From the cell containing the given text, extract its center point as [x, y] coordinate. 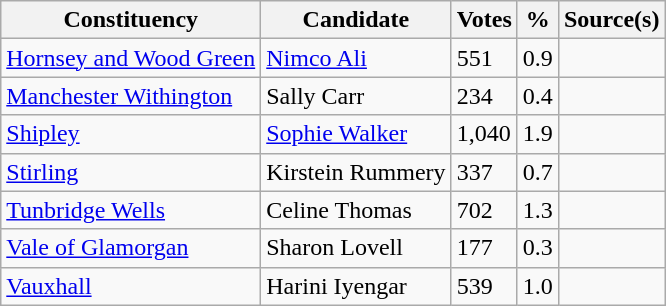
Tunbridge Wells [131, 210]
551 [484, 58]
0.4 [538, 96]
Vale of Glamorgan [131, 248]
0.3 [538, 248]
234 [484, 96]
Kirstein Rummery [356, 172]
0.7 [538, 172]
Harini Iyengar [356, 286]
% [538, 20]
1.9 [538, 134]
Manchester Withington [131, 96]
Sharon Lovell [356, 248]
177 [484, 248]
Nimco Ali [356, 58]
1.3 [538, 210]
Source(s) [612, 20]
Votes [484, 20]
Sophie Walker [356, 134]
Candidate [356, 20]
Vauxhall [131, 286]
1.0 [538, 286]
337 [484, 172]
Stirling [131, 172]
0.9 [538, 58]
Shipley [131, 134]
Celine Thomas [356, 210]
Sally Carr [356, 96]
Hornsey and Wood Green [131, 58]
1,040 [484, 134]
702 [484, 210]
539 [484, 286]
Constituency [131, 20]
